Provide the (X, Y) coordinate of the cell's center where the given text is located.  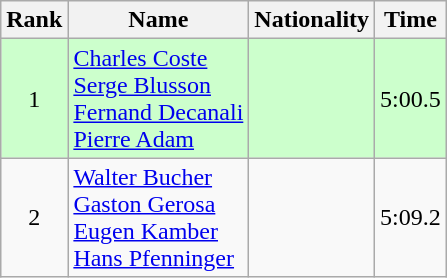
Charles CosteSerge BlussonFernand DecanaliPierre Adam (158, 98)
Nationality (312, 20)
5:00.5 (411, 98)
5:09.2 (411, 218)
Walter BucherGaston GerosaEugen KamberHans Pfenninger (158, 218)
2 (34, 218)
1 (34, 98)
Time (411, 20)
Name (158, 20)
Rank (34, 20)
